Provide the [x, y] coordinate of the cell's center where the given text is located.  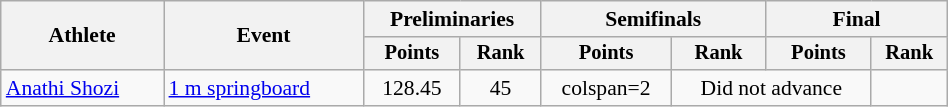
45 [500, 88]
Event [264, 36]
128.45 [412, 88]
colspan=2 [606, 88]
Did not advance [771, 88]
Anathi Shozi [82, 88]
Semifinals [654, 19]
Preliminaries [452, 19]
1 m springboard [264, 88]
Athlete [82, 36]
Final [857, 19]
